Capture the cell that displays the provided text and extract its (x, y) central coordinate. 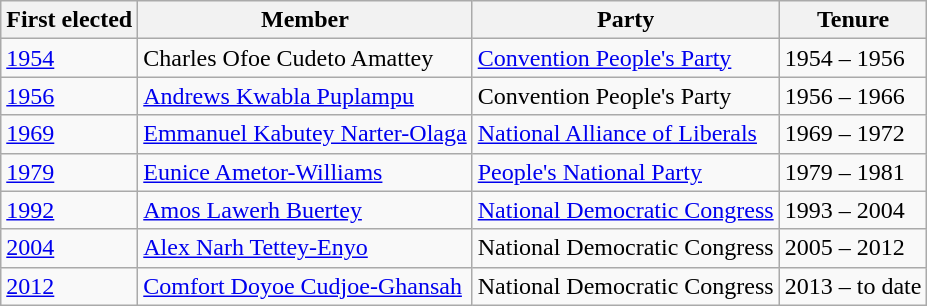
1993 – 2004 (853, 210)
Amos Lawerh Buertey (305, 210)
2013 – to date (853, 286)
1954 (70, 58)
Tenure (853, 20)
1954 – 1956 (853, 58)
Party (626, 20)
Member (305, 20)
Emmanuel Kabutey Narter-Olaga (305, 134)
1969 (70, 134)
People's National Party (626, 172)
1992 (70, 210)
2004 (70, 248)
Andrews Kwabla Puplampu (305, 96)
Eunice Ametor-Williams (305, 172)
1979 – 1981 (853, 172)
1956 – 1966 (853, 96)
Charles Ofoe Cudeto Amattey (305, 58)
National Alliance of Liberals (626, 134)
1969 – 1972 (853, 134)
Alex Narh Tettey-Enyo (305, 248)
Comfort Doyoe Cudjoe-Ghansah (305, 286)
First elected (70, 20)
1956 (70, 96)
2005 – 2012 (853, 248)
2012 (70, 286)
1979 (70, 172)
